Extract the (x, y) coordinate from the center of the cell holding the provided text.  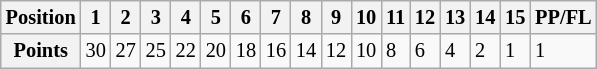
18 (246, 51)
PP/FL (563, 17)
9 (336, 17)
5 (216, 17)
27 (126, 51)
16 (276, 51)
30 (96, 51)
Position (41, 17)
11 (396, 17)
3 (156, 17)
Points (41, 51)
13 (455, 17)
7 (276, 17)
25 (156, 51)
20 (216, 51)
22 (186, 51)
15 (515, 17)
